Extract the (x, y) coordinate from the center of the cell holding the provided text.  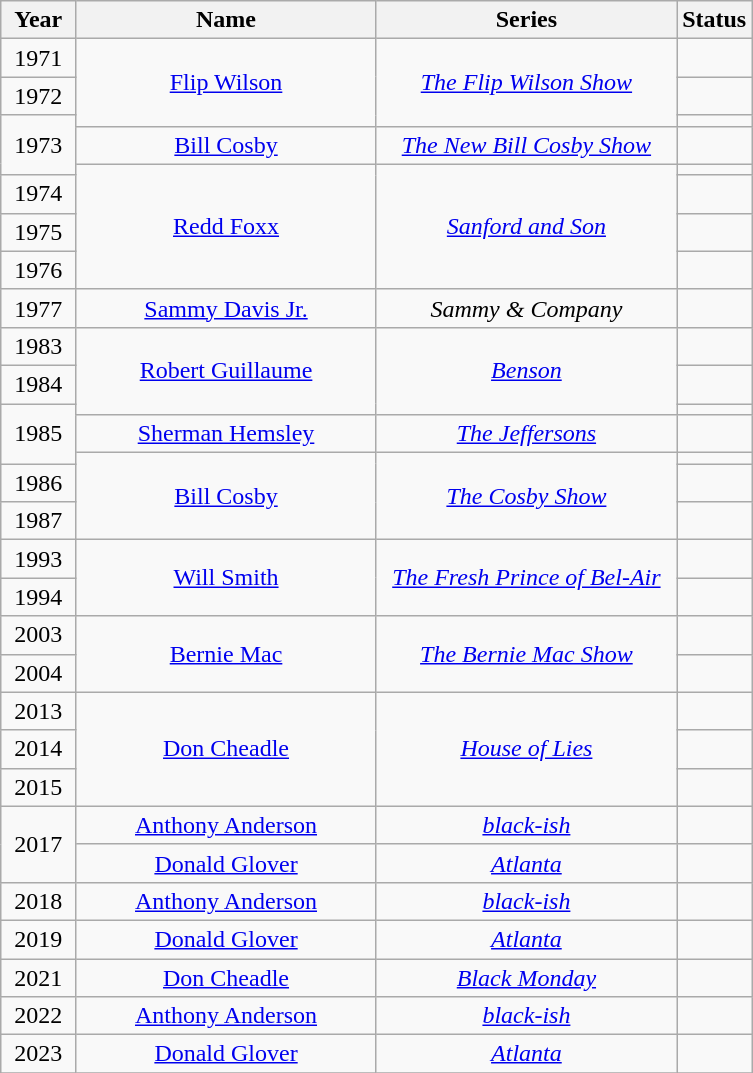
2021 (38, 977)
1973 (38, 145)
Year (38, 20)
House of Lies (526, 749)
Sammy Davis Jr. (226, 308)
1974 (38, 194)
2023 (38, 1054)
Will Smith (226, 578)
Bernie Mac (226, 654)
1987 (38, 521)
The Cosby Show (526, 496)
1983 (38, 346)
The New Bill Cosby Show (526, 145)
Sammy & Company (526, 308)
2004 (38, 673)
Redd Foxx (226, 226)
2018 (38, 901)
Sanford and Son (526, 226)
1994 (38, 597)
1977 (38, 308)
1985 (38, 434)
The Bernie Mac Show (526, 654)
2013 (38, 711)
The Fresh Prince of Bel-Air (526, 578)
2022 (38, 1016)
The Flip Wilson Show (526, 82)
1993 (38, 559)
Benson (526, 370)
2019 (38, 939)
Sherman Hemsley (226, 434)
2017 (38, 844)
1984 (38, 384)
2003 (38, 635)
1975 (38, 232)
Name (226, 20)
Status (714, 20)
Flip Wilson (226, 82)
2015 (38, 787)
1972 (38, 96)
Robert Guillaume (226, 370)
2014 (38, 749)
1986 (38, 483)
1971 (38, 58)
1976 (38, 270)
The Jeffersons (526, 434)
Black Monday (526, 977)
Series (526, 20)
